Return the (x, y) coordinate for the center point of the cell that contains the specified text.  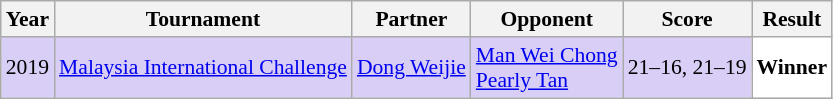
Score (688, 19)
Opponent (547, 19)
Year (28, 19)
Tournament (203, 19)
Result (792, 19)
Partner (412, 19)
Winner (792, 68)
Malaysia International Challenge (203, 68)
21–16, 21–19 (688, 68)
2019 (28, 68)
Dong Weijie (412, 68)
Man Wei Chong Pearly Tan (547, 68)
